Return (X, Y) of the center of cell containing provided text 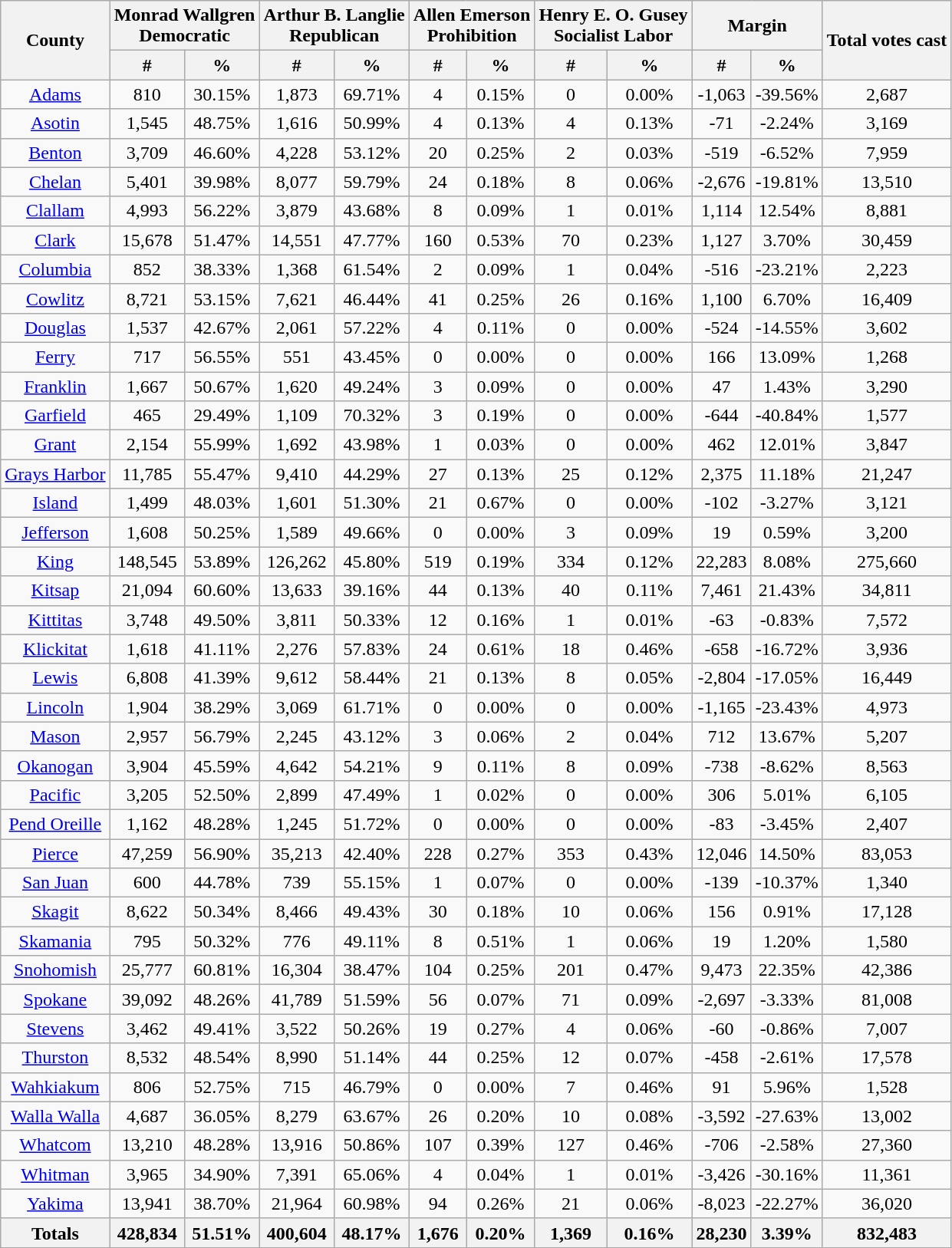
Whatcom (55, 1145)
61.71% (372, 707)
2,245 (297, 736)
Lincoln (55, 707)
428,834 (147, 1233)
3,965 (147, 1174)
-6.52% (787, 153)
54.21% (372, 766)
-644 (721, 416)
25 (571, 474)
3,169 (887, 123)
-516 (721, 269)
1,580 (887, 941)
3,290 (887, 386)
6,105 (887, 795)
7,572 (887, 620)
4,973 (887, 707)
3.39% (787, 1233)
1,667 (147, 386)
1,109 (297, 416)
7,959 (887, 153)
39.98% (222, 182)
5,207 (887, 736)
400,604 (297, 1233)
13,633 (297, 591)
107 (437, 1145)
3,847 (887, 445)
-23.43% (787, 707)
22,283 (721, 561)
Whitman (55, 1174)
2,407 (887, 824)
2,899 (297, 795)
Allen EmersonProhibition (472, 26)
Lewis (55, 678)
45.59% (222, 766)
160 (437, 240)
806 (147, 1087)
334 (571, 561)
0.91% (787, 912)
65.06% (372, 1174)
35,213 (297, 854)
3,069 (297, 707)
2,276 (297, 649)
49.50% (222, 620)
0.47% (649, 970)
50.26% (372, 1029)
8.08% (787, 561)
48.26% (222, 999)
3,936 (887, 649)
16,304 (297, 970)
-738 (721, 766)
41.11% (222, 649)
-60 (721, 1029)
56.55% (222, 357)
13,510 (887, 182)
0.23% (649, 240)
0.39% (500, 1145)
Clark (55, 240)
Klickitat (55, 649)
1,162 (147, 824)
36.05% (222, 1116)
17,578 (887, 1058)
0.26% (500, 1204)
0.53% (500, 240)
13.09% (787, 357)
38.33% (222, 269)
6.70% (787, 298)
832,483 (887, 1233)
1,369 (571, 1233)
-8,023 (721, 1204)
63.67% (372, 1116)
42,386 (887, 970)
94 (437, 1204)
104 (437, 970)
27,360 (887, 1145)
56.79% (222, 736)
43.45% (372, 357)
1,904 (147, 707)
776 (297, 941)
306 (721, 795)
Cowlitz (55, 298)
71 (571, 999)
21,094 (147, 591)
4,228 (297, 153)
-17.05% (787, 678)
13.67% (787, 736)
60.81% (222, 970)
Henry E. O. GuseySocialist Labor (614, 26)
5,401 (147, 182)
2,154 (147, 445)
7,621 (297, 298)
34.90% (222, 1174)
29.49% (222, 416)
Jefferson (55, 532)
91 (721, 1087)
-102 (721, 503)
51.59% (372, 999)
Douglas (55, 328)
27 (437, 474)
1,114 (721, 211)
3,879 (297, 211)
1,340 (887, 883)
1,601 (297, 503)
46.60% (222, 153)
9,473 (721, 970)
50.86% (372, 1145)
59.79% (372, 182)
600 (147, 883)
8,881 (887, 211)
Pierce (55, 854)
Snohomish (55, 970)
52.50% (222, 795)
41 (437, 298)
45.80% (372, 561)
48.03% (222, 503)
41,789 (297, 999)
127 (571, 1145)
0.05% (649, 678)
0.08% (649, 1116)
-14.55% (787, 328)
3,748 (147, 620)
717 (147, 357)
San Juan (55, 883)
61.54% (372, 269)
11,785 (147, 474)
83,053 (887, 854)
70 (571, 240)
Chelan (55, 182)
712 (721, 736)
-63 (721, 620)
13,916 (297, 1145)
41.39% (222, 678)
60.98% (372, 1204)
Walla Walla (55, 1116)
14,551 (297, 240)
201 (571, 970)
50.34% (222, 912)
39.16% (372, 591)
49.41% (222, 1029)
3.70% (787, 240)
Total votes cast (887, 40)
1,528 (887, 1087)
-519 (721, 153)
-40.84% (787, 416)
465 (147, 416)
7,391 (297, 1174)
12.01% (787, 445)
1.20% (787, 941)
51.51% (222, 1233)
17,128 (887, 912)
30.15% (222, 94)
1,545 (147, 123)
-2,676 (721, 182)
Monrad WallgrenDemocratic (184, 26)
48.17% (372, 1233)
Okanogan (55, 766)
55.47% (222, 474)
2,061 (297, 328)
3,200 (887, 532)
1,608 (147, 532)
Skagit (55, 912)
3,602 (887, 328)
16,409 (887, 298)
8,622 (147, 912)
Pend Oreille (55, 824)
11.18% (787, 474)
47.49% (372, 795)
48.54% (222, 1058)
12.54% (787, 211)
-658 (721, 649)
1,616 (297, 123)
50.99% (372, 123)
2,957 (147, 736)
1,127 (721, 240)
156 (721, 912)
21.43% (787, 591)
Arthur B. LanglieRepublican (334, 26)
Garfield (55, 416)
Yakima (55, 1204)
Asotin (55, 123)
Skamania (55, 941)
126,262 (297, 561)
48.75% (222, 123)
166 (721, 357)
12,046 (721, 854)
38.70% (222, 1204)
36,020 (887, 1204)
56.90% (222, 854)
51.14% (372, 1058)
-2.61% (787, 1058)
King (55, 561)
40 (571, 591)
-83 (721, 824)
4,642 (297, 766)
-2,804 (721, 678)
4,993 (147, 211)
5.96% (787, 1087)
519 (437, 561)
50.33% (372, 620)
51.30% (372, 503)
21,247 (887, 474)
8,990 (297, 1058)
13,941 (147, 1204)
Margin (757, 26)
-3.45% (787, 824)
3,205 (147, 795)
-30.16% (787, 1174)
50.25% (222, 532)
1,100 (721, 298)
0.02% (500, 795)
9,612 (297, 678)
0.43% (649, 854)
Grays Harbor (55, 474)
1,537 (147, 328)
462 (721, 445)
1.43% (787, 386)
715 (297, 1087)
-706 (721, 1145)
-39.56% (787, 94)
49.66% (372, 532)
0.51% (500, 941)
1,589 (297, 532)
Kittitas (55, 620)
5.01% (787, 795)
51.47% (222, 240)
46.44% (372, 298)
-27.63% (787, 1116)
8,077 (297, 182)
13,002 (887, 1116)
22.35% (787, 970)
Kitsap (55, 591)
39,092 (147, 999)
56.22% (222, 211)
49.24% (372, 386)
1,618 (147, 649)
15,678 (147, 240)
148,545 (147, 561)
-0.83% (787, 620)
53.12% (372, 153)
Wahkiakum (55, 1087)
49.11% (372, 941)
-3.27% (787, 503)
551 (297, 357)
49.43% (372, 912)
53.15% (222, 298)
Island (55, 503)
56 (437, 999)
228 (437, 854)
38.29% (222, 707)
42.40% (372, 854)
7,461 (721, 591)
7,007 (887, 1029)
-2.24% (787, 123)
275,660 (887, 561)
8,279 (297, 1116)
-2.58% (787, 1145)
28,230 (721, 1233)
739 (297, 883)
1,676 (437, 1233)
1,245 (297, 824)
3,811 (297, 620)
-1,165 (721, 707)
2,223 (887, 269)
0.59% (787, 532)
52.75% (222, 1087)
50.67% (222, 386)
-22.27% (787, 1204)
Columbia (55, 269)
795 (147, 941)
8,721 (147, 298)
25,777 (147, 970)
0.15% (500, 94)
47,259 (147, 854)
-10.37% (787, 883)
13,210 (147, 1145)
3,709 (147, 153)
14.50% (787, 854)
Mason (55, 736)
2,687 (887, 94)
Clallam (55, 211)
810 (147, 94)
57.83% (372, 649)
Ferry (55, 357)
-8.62% (787, 766)
47 (721, 386)
57.22% (372, 328)
1,368 (297, 269)
69.71% (372, 94)
-19.81% (787, 182)
30,459 (887, 240)
42.67% (222, 328)
30 (437, 912)
3,904 (147, 766)
53.89% (222, 561)
9,410 (297, 474)
0.61% (500, 649)
8,466 (297, 912)
353 (571, 854)
0.67% (500, 503)
3,522 (297, 1029)
34,811 (887, 591)
-0.86% (787, 1029)
21,964 (297, 1204)
60.60% (222, 591)
Thurston (55, 1058)
44.78% (222, 883)
58.44% (372, 678)
-458 (721, 1058)
81,008 (887, 999)
50.32% (222, 941)
-2,697 (721, 999)
1,499 (147, 503)
-139 (721, 883)
20 (437, 153)
3,462 (147, 1029)
-16.72% (787, 649)
-1,063 (721, 94)
-23.21% (787, 269)
Benton (55, 153)
2,375 (721, 474)
-3.33% (787, 999)
16,449 (887, 678)
55.99% (222, 445)
852 (147, 269)
Grant (55, 445)
43.12% (372, 736)
4,687 (147, 1116)
-524 (721, 328)
43.68% (372, 211)
-71 (721, 123)
8,563 (887, 766)
Pacific (55, 795)
8,532 (147, 1058)
18 (571, 649)
1,692 (297, 445)
-3,592 (721, 1116)
11,361 (887, 1174)
43.98% (372, 445)
3,121 (887, 503)
Stevens (55, 1029)
51.72% (372, 824)
55.15% (372, 883)
1,577 (887, 416)
Franklin (55, 386)
7 (571, 1087)
1,268 (887, 357)
38.47% (372, 970)
44.29% (372, 474)
70.32% (372, 416)
-3,426 (721, 1174)
County (55, 40)
Adams (55, 94)
47.77% (372, 240)
46.79% (372, 1087)
1,873 (297, 94)
6,808 (147, 678)
Spokane (55, 999)
1,620 (297, 386)
9 (437, 766)
Totals (55, 1233)
